Determine the (x, y) coordinate at the center of the cell enclosing the given text.  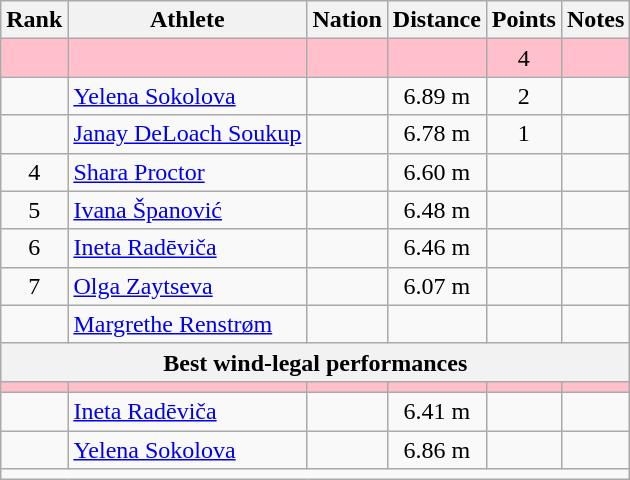
Rank (34, 20)
2 (524, 96)
Margrethe Renstrøm (188, 324)
1 (524, 134)
Distance (436, 20)
Shara Proctor (188, 172)
Athlete (188, 20)
6.78 m (436, 134)
6.07 m (436, 286)
7 (34, 286)
6 (34, 248)
6.86 m (436, 449)
6.89 m (436, 96)
6.48 m (436, 210)
Olga Zaytseva (188, 286)
6.41 m (436, 411)
Janay DeLoach Soukup (188, 134)
Ivana Španović (188, 210)
Points (524, 20)
Nation (347, 20)
Notes (595, 20)
6.60 m (436, 172)
6.46 m (436, 248)
5 (34, 210)
Best wind-legal performances (316, 362)
